Detect which cell encompasses the target text, then output its [x, y] center coordinate. 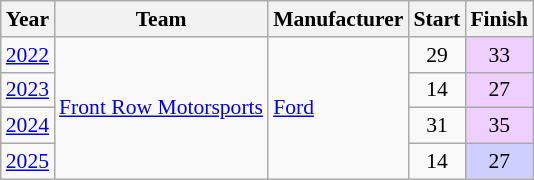
31 [436, 126]
29 [436, 55]
Manufacturer [338, 19]
2024 [28, 126]
Ford [338, 108]
Front Row Motorsports [161, 108]
2022 [28, 55]
Finish [499, 19]
Year [28, 19]
2023 [28, 90]
Team [161, 19]
2025 [28, 162]
33 [499, 55]
Start [436, 19]
35 [499, 126]
